Output the (X, Y) coordinate of the center of the cell containing the given text.  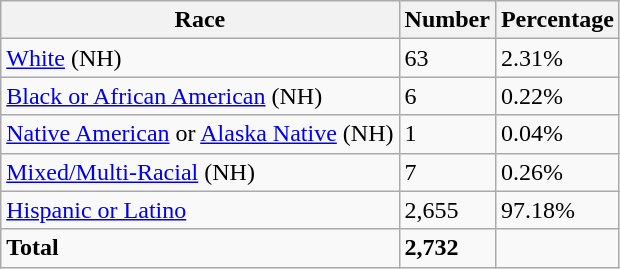
Total (200, 248)
Number (447, 20)
2,732 (447, 248)
Race (200, 20)
7 (447, 172)
Black or African American (NH) (200, 96)
Native American or Alaska Native (NH) (200, 134)
2,655 (447, 210)
2.31% (557, 58)
97.18% (557, 210)
1 (447, 134)
White (NH) (200, 58)
Percentage (557, 20)
Mixed/Multi-Racial (NH) (200, 172)
Hispanic or Latino (200, 210)
0.22% (557, 96)
63 (447, 58)
0.26% (557, 172)
0.04% (557, 134)
6 (447, 96)
